Provide the [x, y] coordinate of the cell's center where the given text is located.  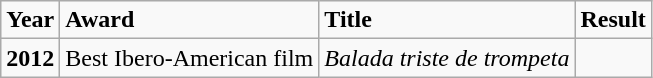
Best Ibero-American film [190, 58]
Balada triste de trompeta [447, 58]
Result [613, 20]
Award [190, 20]
2012 [30, 58]
Title [447, 20]
Year [30, 20]
